For the text-containing cell, return its midpoint in (X, Y) coordinate format. 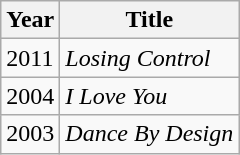
Losing Control (150, 58)
2011 (30, 58)
2004 (30, 96)
Dance By Design (150, 134)
I Love You (150, 96)
Year (30, 20)
Title (150, 20)
2003 (30, 134)
